Search for the cell housing the specified text and yield its (x, y) center coordinate. 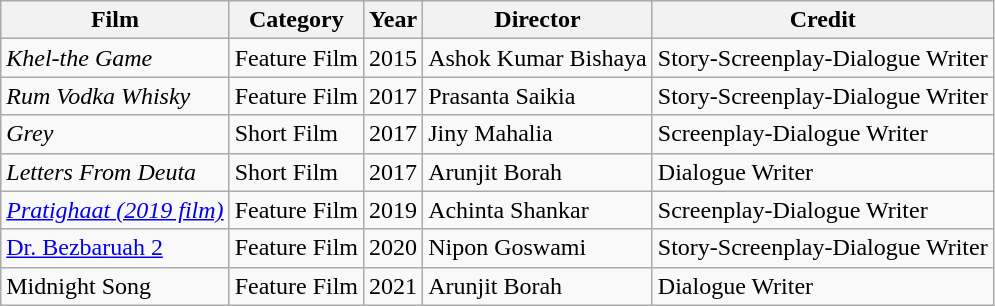
Jiny Mahalia (538, 134)
Film (115, 20)
Prasanta Saikia (538, 96)
Director (538, 20)
Midnight Song (115, 286)
Achinta Shankar (538, 210)
Grey (115, 134)
Dr. Bezbaruah 2 (115, 248)
2019 (394, 210)
Khel-the Game (115, 58)
Credit (822, 20)
Ashok Kumar Bishaya (538, 58)
Year (394, 20)
2021 (394, 286)
2015 (394, 58)
2020 (394, 248)
Pratighaat (2019 film) (115, 210)
Category (296, 20)
Letters From Deuta (115, 172)
Rum Vodka Whisky (115, 96)
Nipon Goswami (538, 248)
